Pinpoint the cell where the given text exists, returning its [X, Y] midpoint coordinate. 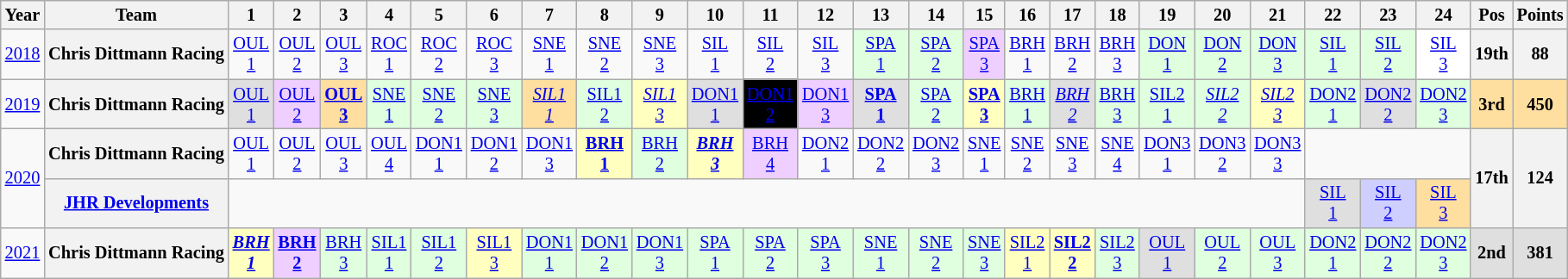
OUL4 [389, 153]
DON32 [1222, 153]
Year [22, 15]
18 [1118, 15]
ROC3 [494, 54]
DON2 [1222, 54]
88 [1540, 54]
23 [1388, 15]
16 [1027, 15]
ROC2 [439, 54]
450 [1540, 104]
2021 [22, 253]
11 [770, 15]
381 [1540, 253]
BRH4 [770, 153]
21 [1277, 15]
2020 [22, 177]
DON3 [1277, 54]
JHR Developments [136, 203]
1 [252, 15]
SNE4 [1118, 153]
22 [1333, 15]
17th [1491, 177]
17 [1073, 15]
9 [660, 15]
DON33 [1277, 153]
124 [1540, 177]
2nd [1491, 253]
7 [549, 15]
DON1 [1167, 54]
19th [1491, 54]
5 [439, 15]
20 [1222, 15]
2019 [22, 104]
2018 [22, 54]
3 [343, 15]
3rd [1491, 104]
19 [1167, 15]
15 [984, 15]
4 [389, 15]
12 [825, 15]
Pos [1491, 15]
DON31 [1167, 153]
10 [715, 15]
14 [936, 15]
8 [605, 15]
Team [136, 15]
6 [494, 15]
24 [1443, 15]
ROC1 [389, 54]
Points [1540, 15]
2 [298, 15]
13 [881, 15]
